Identify which cell holds the provided text, then report its (X, Y) central coordinate. 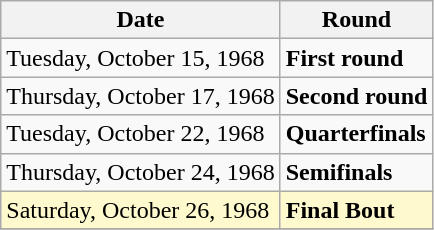
Date (140, 20)
Round (356, 20)
Quarterfinals (356, 134)
Saturday, October 26, 1968 (140, 210)
Tuesday, October 15, 1968 (140, 58)
Semifinals (356, 172)
Tuesday, October 22, 1968 (140, 134)
Thursday, October 17, 1968 (140, 96)
Thursday, October 24, 1968 (140, 172)
Second round (356, 96)
First round (356, 58)
Final Bout (356, 210)
